Provide the (x, y) coordinate of the cell's center where the given text is located.  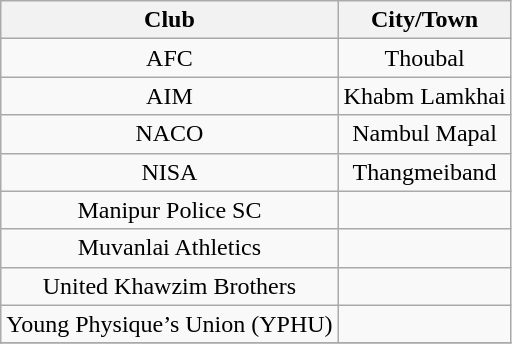
United Khawzim Brothers (170, 286)
Thangmeiband (424, 172)
Khabm Lamkhai (424, 96)
Nambul Mapal (424, 134)
Thoubal (424, 58)
NACO (170, 134)
AIM (170, 96)
Manipur Police SC (170, 210)
Club (170, 20)
City/Town (424, 20)
NISA (170, 172)
Young Physique’s Union (YPHU) (170, 324)
AFC (170, 58)
Muvanlai Athletics (170, 248)
